Locate the cell with the specified text and output its [X, Y] center coordinate. 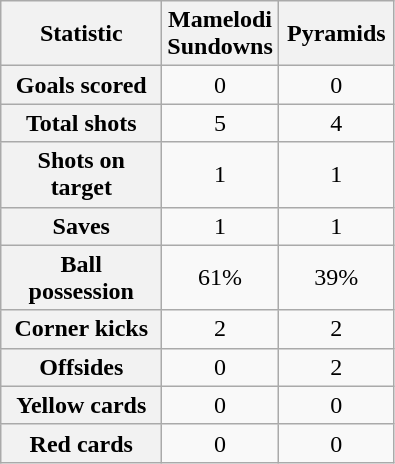
Saves [82, 226]
Goals scored [82, 85]
Pyramids [336, 34]
5 [220, 123]
Offsides [82, 367]
61% [220, 278]
Red cards [82, 443]
Statistic [82, 34]
Ball possession [82, 278]
39% [336, 278]
Corner kicks [82, 329]
Total shots [82, 123]
Mamelodi Sundowns [220, 34]
Shots on target [82, 174]
4 [336, 123]
Yellow cards [82, 405]
